Output the (X, Y) coordinate of the center of the cell containing the given text.  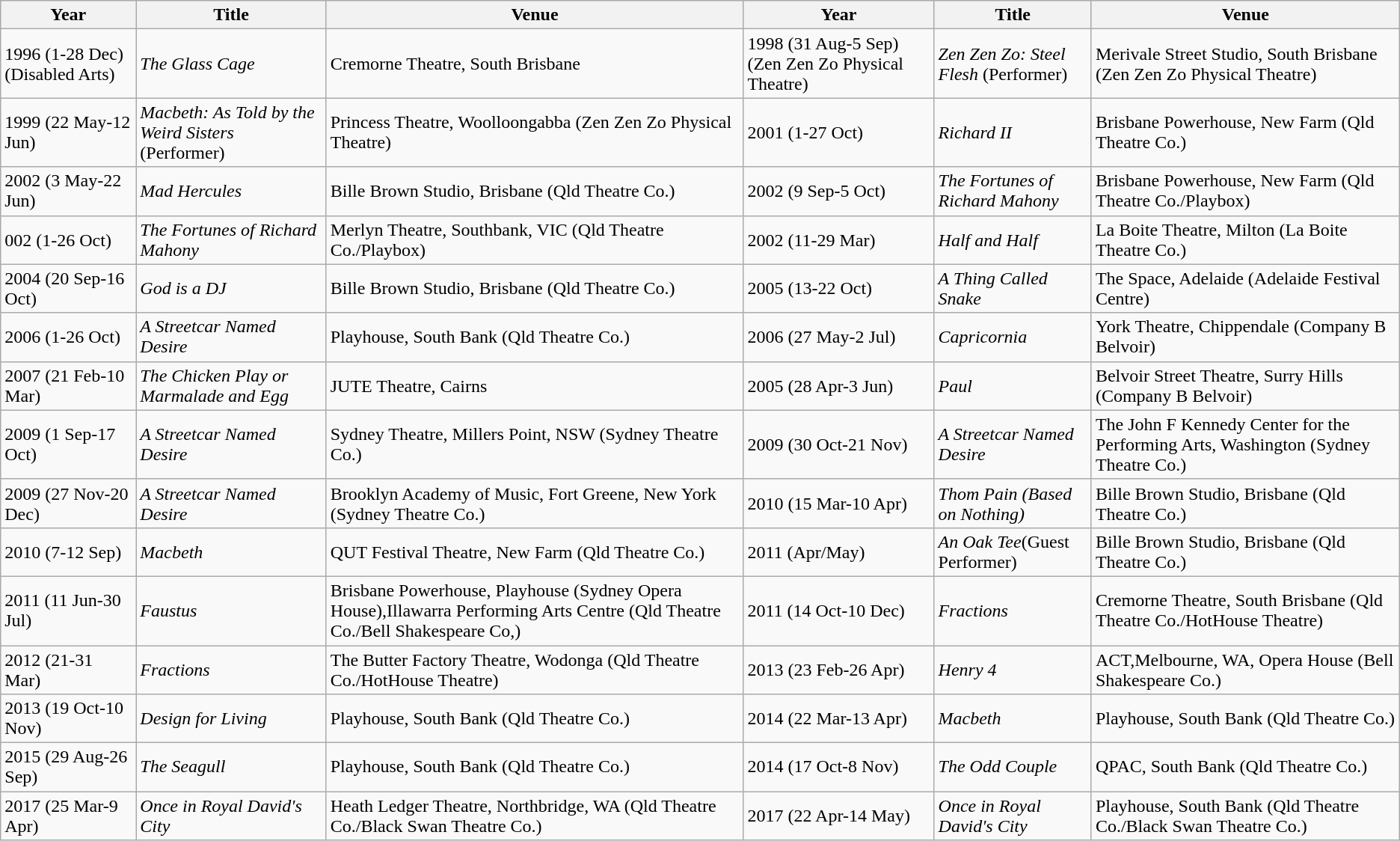
Merivale Street Studio, South Brisbane (Zen Zen Zo Physical Theatre) (1245, 64)
JUTE Theatre, Cairns (535, 386)
Cremorne Theatre, South Brisbane (535, 64)
2009 (1 Sep-17 Oct) (69, 444)
The Glass Cage (231, 64)
Sydney Theatre, Millers Point, NSW (Sydney Theatre Co.) (535, 444)
Thom Pain (Based on Nothing) (1013, 503)
2005 (13-22 Oct) (839, 289)
Cremorne Theatre, South Brisbane (Qld Theatre Co./HotHouse Theatre) (1245, 611)
The Chicken Play or Marmalade and Egg (231, 386)
2011 (14 Oct-10 Dec) (839, 611)
2009 (30 Oct-21 Nov) (839, 444)
2002 (9 Sep-5 Oct) (839, 192)
Zen Zen Zo: Steel Flesh (Performer) (1013, 64)
The Seagull (231, 768)
QUT Festival Theatre, New Farm (Qld Theatre Co.) (535, 552)
2010 (15 Mar-10 Apr) (839, 503)
Mad Hercules (231, 192)
Paul (1013, 386)
A Thing Called Snake (1013, 289)
Belvoir Street Theatre, Surry Hills (Company B Belvoir) (1245, 386)
The Butter Factory Theatre, Wodonga (Qld Theatre Co./HotHouse Theatre) (535, 669)
The Odd Couple (1013, 768)
2002 (11-29 Mar) (839, 239)
God is a DJ (231, 289)
2017 (25 Mar-9 Apr) (69, 816)
Brisbane Powerhouse, New Farm (Qld Theatre Co./Playbox) (1245, 192)
2013 (19 Oct-10 Nov) (69, 718)
Capricornia (1013, 337)
Brooklyn Academy of Music, Fort Greene, New York (Sydney Theatre Co.) (535, 503)
Princess Theatre, Woolloongabba (Zen Zen Zo Physical Theatre) (535, 132)
Half and Half (1013, 239)
1999 (22 May-12 Jun) (69, 132)
The Space, Adelaide (Adelaide Festival Centre) (1245, 289)
2007 (21 Feb-10 Mar) (69, 386)
002 (1-26 Oct) (69, 239)
2004 (20 Sep-16 Oct) (69, 289)
2012 (21-31 Mar) (69, 669)
La Boite Theatre, Milton (La Boite Theatre Co.) (1245, 239)
2014 (17 Oct-8 Nov) (839, 768)
Design for Living (231, 718)
Henry 4 (1013, 669)
2015 (29 Aug-26 Sep) (69, 768)
An Oak Tee(Guest Performer) (1013, 552)
Brisbane Powerhouse, New Farm (Qld Theatre Co.) (1245, 132)
Heath Ledger Theatre, Northbridge, WA (Qld Theatre Co./Black Swan Theatre Co.) (535, 816)
2011 (11 Jun-30 Jul) (69, 611)
Macbeth: As Told by the Weird Sisters (Performer) (231, 132)
2005 (28 Apr-3 Jun) (839, 386)
York Theatre, Chippendale (Company B Belvoir) (1245, 337)
2002 (3 May-22 Jun) (69, 192)
2001 (1-27 Oct) (839, 132)
2006 (1-26 Oct) (69, 337)
ACT,Melbourne, WA, Opera House (Bell Shakespeare Co.) (1245, 669)
1998 (31 Aug-5 Sep) (Zen Zen Zo Physical Theatre) (839, 64)
QPAC, South Bank (Qld Theatre Co.) (1245, 768)
2009 (27 Nov-20 Dec) (69, 503)
Faustus (231, 611)
The John F Kennedy Center for the Performing Arts, Washington (Sydney Theatre Co.) (1245, 444)
2017 (22 Apr-14 May) (839, 816)
1996 (1-28 Dec) (Disabled Arts) (69, 64)
2011 (Apr/May) (839, 552)
2013 (23 Feb-26 Apr) (839, 669)
2006 (27 May-2 Jul) (839, 337)
2014 (22 Mar-13 Apr) (839, 718)
Merlyn Theatre, Southbank, VIC (Qld Theatre Co./Playbox) (535, 239)
Richard II (1013, 132)
2010 (7-12 Sep) (69, 552)
Playhouse, South Bank (Qld Theatre Co./Black Swan Theatre Co.) (1245, 816)
Brisbane Powerhouse, Playhouse (Sydney Opera House),Illawarra Performing Arts Centre (Qld Theatre Co./Bell Shakespeare Co,) (535, 611)
